Detect which cell encompasses the target text, then output its [x, y] center coordinate. 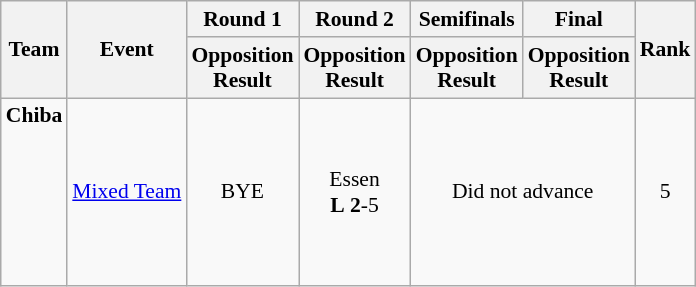
5 [666, 192]
Round 1 [242, 19]
Event [126, 50]
BYE [242, 192]
Essen L 2-5 [354, 192]
Mixed Team [126, 192]
Final [579, 19]
Team [34, 50]
Chiba [34, 192]
Did not advance [523, 192]
Rank [666, 50]
Semifinals [467, 19]
Round 2 [354, 19]
